Detect which cell encompasses the target text, then output its (x, y) center coordinate. 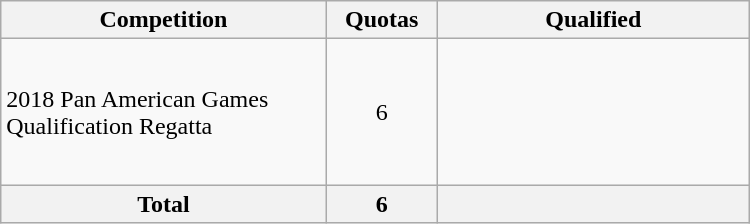
Competition (164, 20)
Qualified (593, 20)
2018 Pan American Games Qualification Regatta (164, 112)
Quotas (382, 20)
Total (164, 204)
